Provide the [x, y] coordinate of the cell's center where the given text is located.  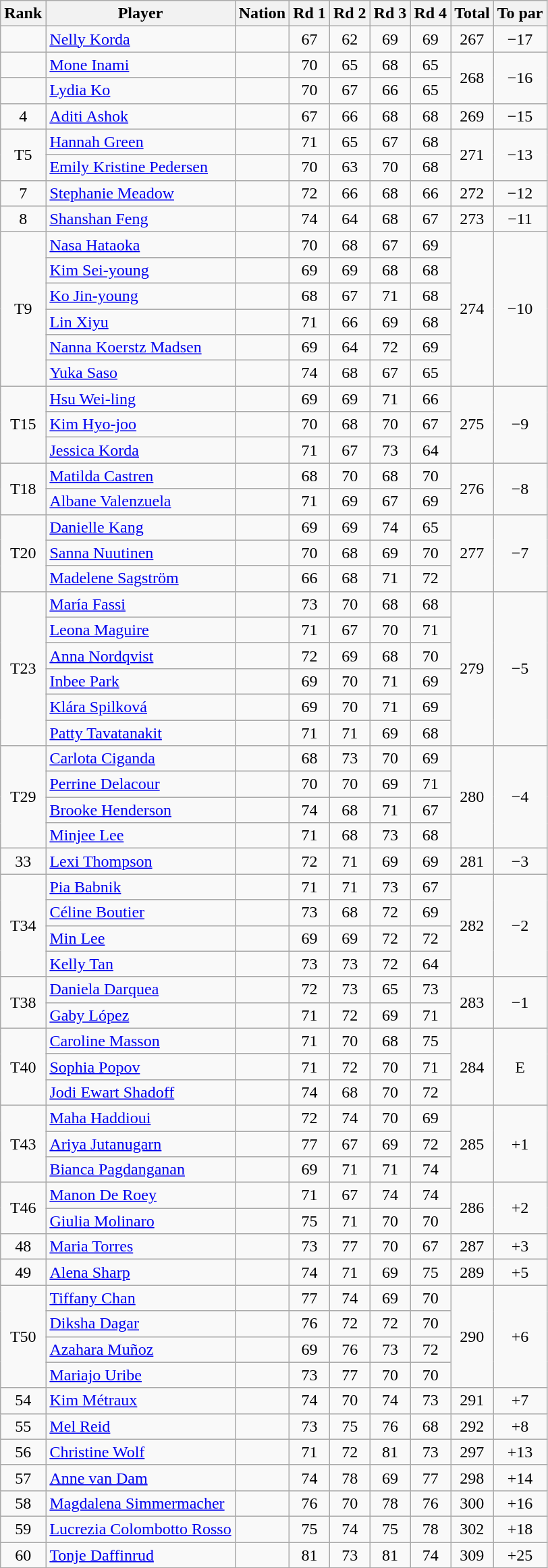
T18 [23, 489]
Total [472, 13]
−13 [520, 155]
291 [472, 1401]
−12 [520, 193]
Anne van Dam [140, 1478]
Azahara Muñoz [140, 1349]
Daniela Darquea [140, 990]
297 [472, 1452]
275 [472, 425]
273 [472, 219]
276 [472, 489]
Diksha Dagar [140, 1324]
−2 [520, 925]
Yuka Saso [140, 373]
Pia Babnik [140, 887]
62 [350, 39]
Kim Hyo-joo [140, 425]
279 [472, 668]
T50 [23, 1336]
+8 [520, 1426]
+6 [520, 1336]
49 [23, 1272]
Caroline Masson [140, 1041]
Rank [23, 13]
280 [472, 797]
Maria Torres [140, 1247]
−17 [520, 39]
286 [472, 1208]
Mone Inami [140, 65]
Ariya Jutanugarn [140, 1144]
Céline Boutier [140, 913]
T9 [23, 308]
285 [472, 1143]
292 [472, 1426]
283 [472, 1002]
Kim Métraux [140, 1401]
Emily Kristine Pedersen [140, 167]
Anna Nordqvist [140, 655]
T20 [23, 553]
Aditi Ashok [140, 116]
Mel Reid [140, 1426]
284 [472, 1066]
−16 [520, 78]
Player [140, 13]
T40 [23, 1066]
33 [23, 861]
Nelly Korda [140, 39]
309 [472, 1555]
272 [472, 193]
Alena Sharp [140, 1272]
Rd 2 [350, 13]
−3 [520, 861]
290 [472, 1336]
Leona Maguire [140, 630]
300 [472, 1503]
+1 [520, 1143]
Kim Sei-young [140, 270]
T46 [23, 1208]
+5 [520, 1272]
Christine Wolf [140, 1452]
T43 [23, 1143]
Min Lee [140, 938]
Danielle Kang [140, 527]
Rd 3 [390, 13]
274 [472, 308]
59 [23, 1529]
Maha Haddioui [140, 1118]
Jessica Korda [140, 450]
Tonje Daffinrud [140, 1555]
Matilda Castren [140, 476]
−5 [520, 668]
María Fassi [140, 604]
Gaby López [140, 1015]
Albane Valenzuela [140, 502]
Hannah Green [140, 142]
7 [23, 193]
Klára Spilková [140, 707]
55 [23, 1426]
Magdalena Simmermacher [140, 1503]
302 [472, 1529]
Kelly Tan [140, 964]
Lexi Thompson [140, 861]
Rd 1 [310, 13]
Lydia Ko [140, 90]
Inbee Park [140, 681]
56 [23, 1452]
+18 [520, 1529]
Carlota Ciganda [140, 759]
−11 [520, 219]
T34 [23, 925]
Sanna Nuutinen [140, 553]
T29 [23, 797]
−15 [520, 116]
Shanshan Feng [140, 219]
281 [472, 861]
60 [23, 1555]
+16 [520, 1503]
271 [472, 155]
−1 [520, 1002]
−4 [520, 797]
Lucrezia Colombotto Rosso [140, 1529]
Stephanie Meadow [140, 193]
54 [23, 1401]
−10 [520, 308]
Hsu Wei-ling [140, 399]
E [520, 1066]
287 [472, 1247]
57 [23, 1478]
Jodi Ewart Shadoff [140, 1092]
268 [472, 78]
289 [472, 1272]
+14 [520, 1478]
Patty Tavatanakit [140, 732]
58 [23, 1503]
4 [23, 116]
48 [23, 1247]
T38 [23, 1002]
−8 [520, 489]
Bianca Pagdanganan [140, 1170]
298 [472, 1478]
+2 [520, 1208]
T15 [23, 425]
+3 [520, 1247]
+25 [520, 1555]
T23 [23, 668]
Rd 4 [431, 13]
Madelene Sagström [140, 578]
Lin Xiyu [140, 322]
282 [472, 925]
Minjee Lee [140, 836]
Brooke Henderson [140, 810]
Mariajo Uribe [140, 1375]
Tiffany Chan [140, 1298]
To par [520, 13]
269 [472, 116]
Nasa Hataoka [140, 244]
8 [23, 219]
Manon De Roey [140, 1195]
Nation [262, 13]
267 [472, 39]
T5 [23, 155]
+7 [520, 1401]
−7 [520, 553]
Perrine Delacour [140, 784]
Sophia Popov [140, 1066]
Giulia Molinaro [140, 1221]
277 [472, 553]
63 [350, 167]
Nanna Koerstz Madsen [140, 348]
−9 [520, 425]
+13 [520, 1452]
Ko Jin-young [140, 296]
